Locate the cell with the specified text and output its [X, Y] center coordinate. 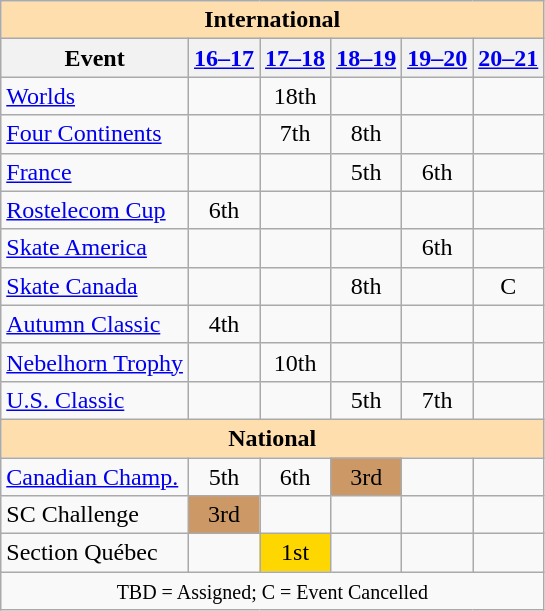
Section Québec [95, 553]
Nebelhorn Trophy [95, 362]
France [95, 172]
Event [95, 58]
Rostelecom Cup [95, 210]
Worlds [95, 96]
U.S. Classic [95, 400]
National [272, 438]
20–21 [508, 58]
10th [296, 362]
TBD = Assigned; C = Event Cancelled [272, 591]
4th [224, 324]
16–17 [224, 58]
International [272, 20]
Canadian Champ. [95, 477]
Autumn Classic [95, 324]
SC Challenge [95, 515]
19–20 [438, 58]
C [508, 286]
1st [296, 553]
18–19 [366, 58]
Skate America [95, 248]
Four Continents [95, 134]
18th [296, 96]
17–18 [296, 58]
Skate Canada [95, 286]
